Find where the given text appears and provide that cell's center as (X, Y) coordinate. 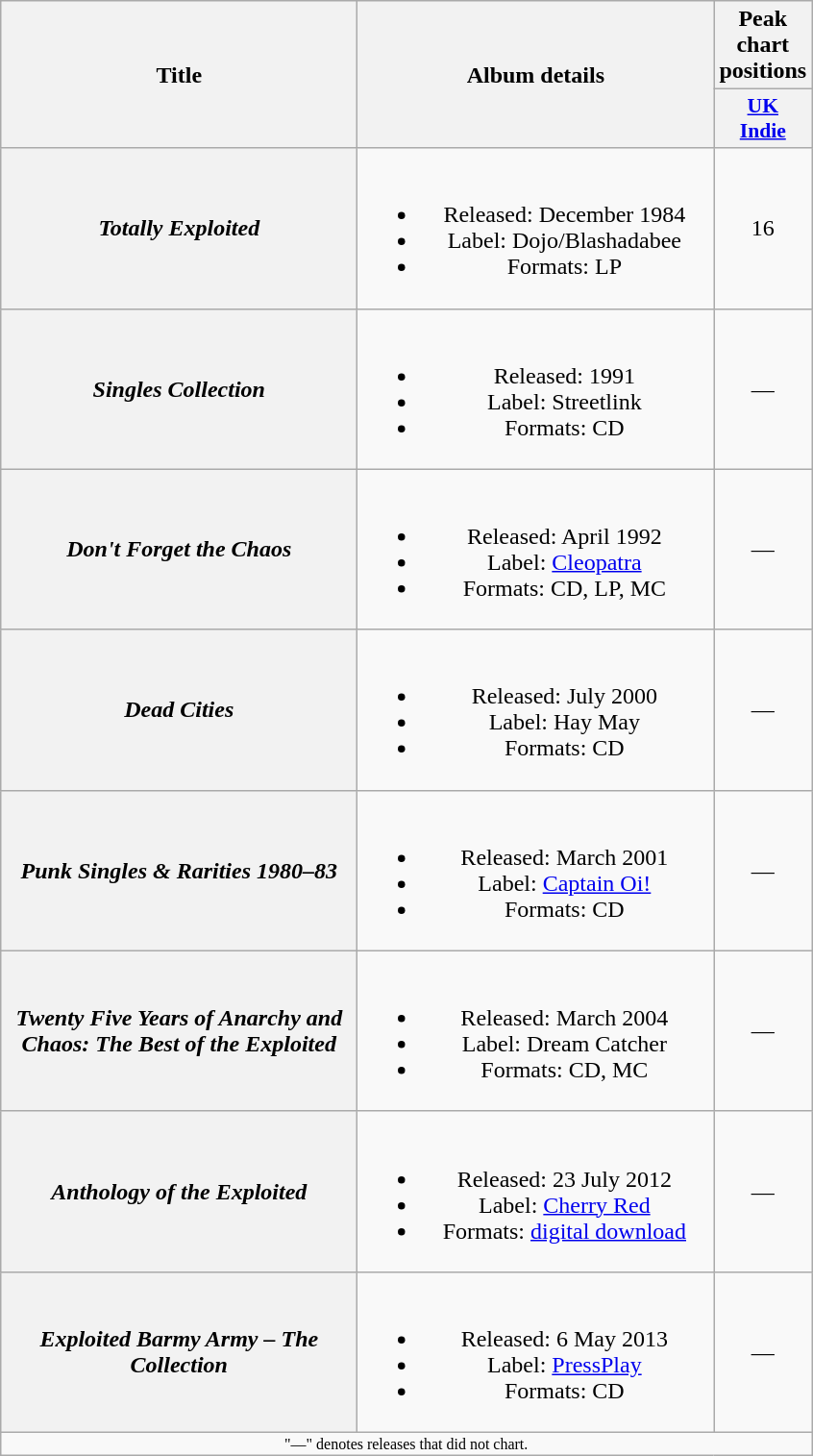
Totally Exploited (179, 229)
Album details (536, 75)
Released: July 2000Label: Hay MayFormats: CD (536, 709)
Released: 23 July 2012Label: Cherry RedFormats: digital download (536, 1192)
UKIndie (763, 119)
Released: December 1984Label: Dojo/BlashadabeeFormats: LP (536, 229)
Released: March 2001Label: Captain Oi!Formats: CD (536, 871)
Don't Forget the Chaos (179, 550)
Released: 6 May 2013Label: PressPlayFormats: CD (536, 1351)
Exploited Barmy Army – The Collection (179, 1351)
16 (763, 229)
Peak chart positions (763, 45)
Title (179, 75)
Twenty Five Years of Anarchy and Chaos: The Best of the Exploited (179, 1030)
Anthology of the Exploited (179, 1192)
Released: 1991Label: StreetlinkFormats: CD (536, 388)
"—" denotes releases that did not chart. (406, 1444)
Punk Singles & Rarities 1980–83 (179, 871)
Released: April 1992Label: CleopatraFormats: CD, LP, MC (536, 550)
Released: March 2004Label: Dream CatcherFormats: CD, MC (536, 1030)
Dead Cities (179, 709)
Singles Collection (179, 388)
